Capture the cell that displays the provided text and extract its [X, Y] central coordinate. 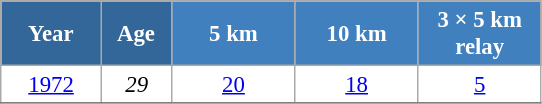
5 [480, 85]
1972 [52, 85]
5 km [234, 34]
Year [52, 34]
Age [136, 34]
18 [356, 85]
3 × 5 km relay [480, 34]
29 [136, 85]
10 km [356, 34]
20 [234, 85]
